Provide the [X, Y] coordinate of the cell's center where the given text is located.  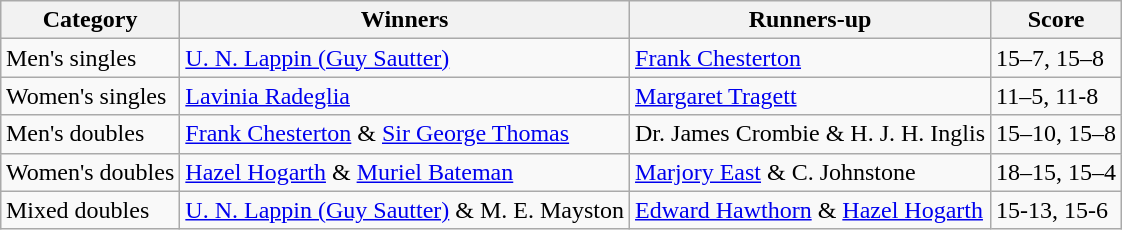
Margaret Tragett [810, 96]
Frank Chesterton [810, 58]
U. N. Lappin (Guy Sautter) & M. E. Mayston [405, 210]
Women's doubles [90, 172]
Marjory East & C. Johnstone [810, 172]
11–5, 11-8 [1056, 96]
15–7, 15–8 [1056, 58]
Winners [405, 20]
Runners-up [810, 20]
Category [90, 20]
Frank Chesterton & Sir George Thomas [405, 134]
18–15, 15–4 [1056, 172]
Men's singles [90, 58]
15–10, 15–8 [1056, 134]
U. N. Lappin (Guy Sautter) [405, 58]
Mixed doubles [90, 210]
Lavinia Radeglia [405, 96]
Dr. James Crombie & H. J. H. Inglis [810, 134]
Men's doubles [90, 134]
Edward Hawthorn & Hazel Hogarth [810, 210]
Score [1056, 20]
Women's singles [90, 96]
Hazel Hogarth & Muriel Bateman [405, 172]
15-13, 15-6 [1056, 210]
